For the text-containing cell, return its midpoint in (x, y) coordinate format. 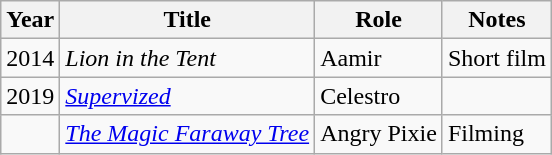
Celestro (379, 96)
2019 (30, 96)
2014 (30, 58)
Supervized (188, 96)
Lion in the Tent (188, 58)
Aamir (379, 58)
Title (188, 20)
Role (379, 20)
Short film (496, 58)
Notes (496, 20)
Filming (496, 134)
Year (30, 20)
Angry Pixie (379, 134)
The Magic Faraway Tree (188, 134)
